Find where the given text appears and provide that cell's center as [X, Y] coordinate. 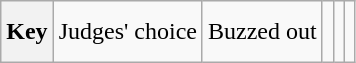
Judges' choice [128, 32]
Key [27, 32]
Buzzed out [262, 32]
